Find where the given text appears and provide that cell's center as [x, y] coordinate. 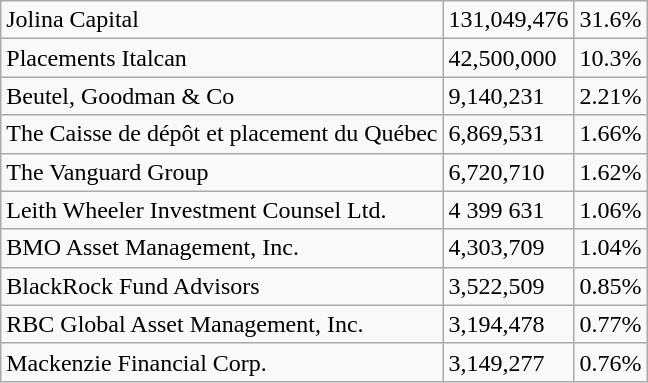
Beutel, Goodman & Co [222, 96]
Mackenzie Financial Corp. [222, 362]
BMO Asset Management, Inc. [222, 248]
1.04% [610, 248]
42,500,000 [508, 58]
1.06% [610, 210]
6,869,531 [508, 134]
Leith Wheeler Investment Counsel Ltd. [222, 210]
BlackRock Fund Advisors [222, 286]
4,303,709 [508, 248]
Placements Italcan [222, 58]
The Caisse de dépôt et placement du Québec [222, 134]
1.62% [610, 172]
1.66% [610, 134]
0.85% [610, 286]
4 399 631 [508, 210]
Jolina Capital [222, 20]
3,194,478 [508, 324]
31.6% [610, 20]
6,720,710 [508, 172]
2.21% [610, 96]
10.3% [610, 58]
RBC Global Asset Management, Inc. [222, 324]
131,049,476 [508, 20]
The Vanguard Group [222, 172]
0.76% [610, 362]
0.77% [610, 324]
9,140,231 [508, 96]
3,522,509 [508, 286]
3,149,277 [508, 362]
